Determine the [X, Y] coordinate at the center of the cell enclosing the given text.  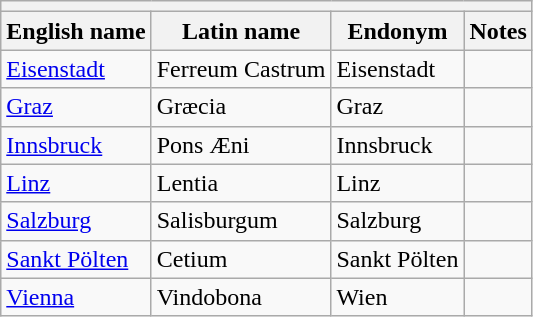
Græcia [241, 107]
Salisburgum [241, 221]
Endonym [398, 31]
Wien [398, 297]
Vienna [76, 297]
Lentia [241, 183]
English name [76, 31]
Pons Æni [241, 145]
Notes [498, 31]
Vindobona [241, 297]
Cetium [241, 259]
Ferreum Castrum [241, 69]
Latin name [241, 31]
